Identify which cell holds the provided text, then report its [x, y] central coordinate. 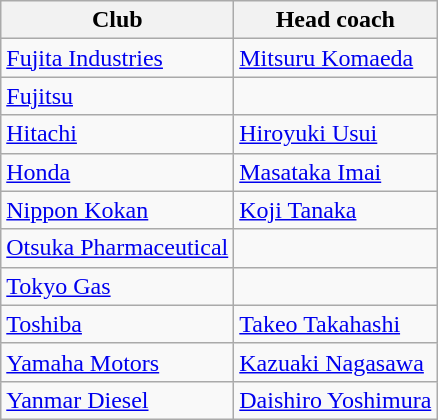
Fujitsu [118, 96]
Takeo Takahashi [336, 324]
Otsuka Pharmaceutical [118, 248]
Yamaha Motors [118, 362]
Honda [118, 172]
Toshiba [118, 324]
Tokyo Gas [118, 286]
Koji Tanaka [336, 210]
Hitachi [118, 134]
Daishiro Yoshimura [336, 400]
Head coach [336, 20]
Nippon Kokan [118, 210]
Fujita Industries [118, 58]
Club [118, 20]
Kazuaki Nagasawa [336, 362]
Yanmar Diesel [118, 400]
Masataka Imai [336, 172]
Hiroyuki Usui [336, 134]
Mitsuru Komaeda [336, 58]
